For the text-containing cell, return its midpoint in (X, Y) coordinate format. 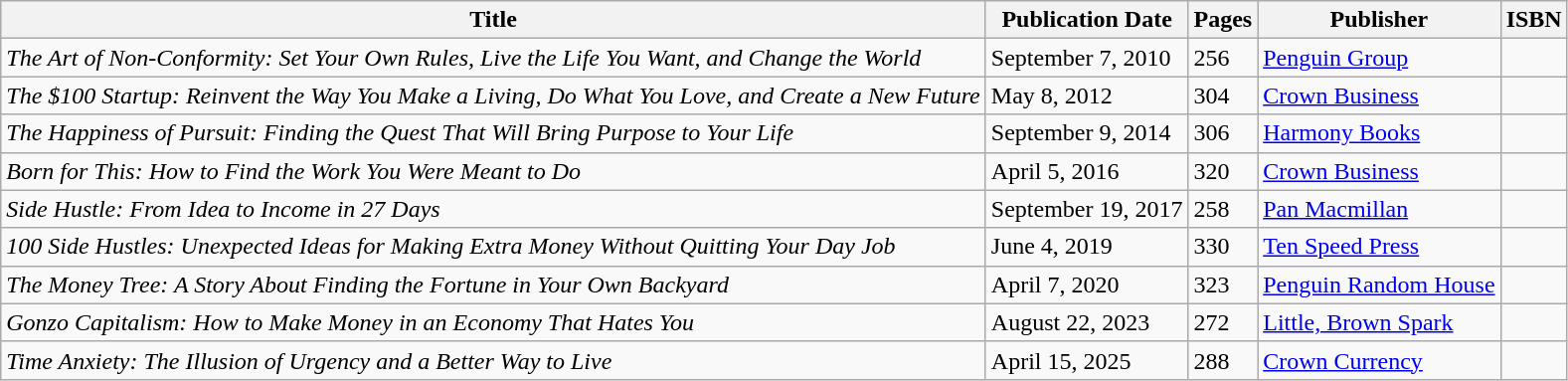
320 (1223, 171)
306 (1223, 133)
Harmony Books (1379, 133)
Penguin Random House (1379, 285)
April 5, 2016 (1087, 171)
Title (493, 20)
Crown Currency (1379, 360)
323 (1223, 285)
Penguin Group (1379, 58)
100 Side Hustles: Unexpected Ideas for Making Extra Money Without Quitting Your Day Job (493, 247)
September 9, 2014 (1087, 133)
The Happiness of Pursuit: Finding the Quest That Will Bring Purpose to Your Life (493, 133)
258 (1223, 209)
September 7, 2010 (1087, 58)
The Money Tree: A Story About Finding the Fortune in Your Own Backyard (493, 285)
Born for This: How to Find the Work You Were Meant to Do (493, 171)
Pan Macmillan (1379, 209)
Time Anxiety: The Illusion of Urgency and a Better Way to Live (493, 360)
272 (1223, 322)
April 15, 2025 (1087, 360)
August 22, 2023 (1087, 322)
256 (1223, 58)
June 4, 2019 (1087, 247)
Little, Brown Spark (1379, 322)
288 (1223, 360)
The Art of Non-Conformity: Set Your Own Rules, Live the Life You Want, and Change the World (493, 58)
May 8, 2012 (1087, 95)
304 (1223, 95)
Side Hustle: From Idea to Income in 27 Days (493, 209)
Publisher (1379, 20)
Pages (1223, 20)
Publication Date (1087, 20)
ISBN (1533, 20)
Gonzo Capitalism: How to Make Money in an Economy That Hates You (493, 322)
330 (1223, 247)
Ten Speed Press (1379, 247)
The $100 Startup: Reinvent the Way You Make a Living, Do What You Love, and Create a New Future (493, 95)
September 19, 2017 (1087, 209)
April 7, 2020 (1087, 285)
